Pinpoint the cell where the given text exists, returning its (x, y) midpoint coordinate. 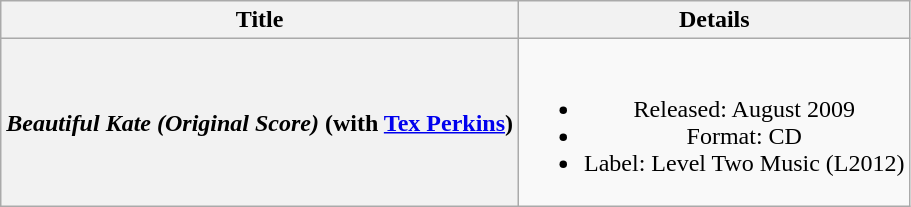
Title (260, 20)
Details (715, 20)
Released: August 2009Format: CDLabel: Level Two Music (L2012) (715, 122)
Beautiful Kate (Original Score) (with Tex Perkins) (260, 122)
